Scan for the cell matching the given text and deliver its (x, y) coordinate at center. 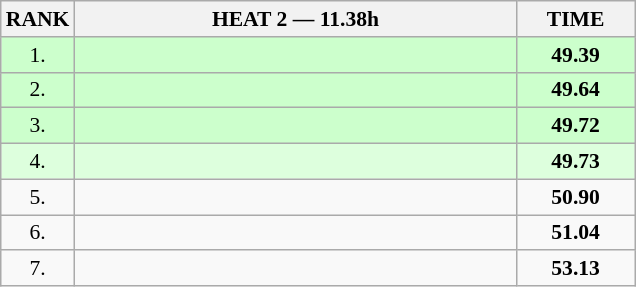
49.64 (576, 90)
3. (38, 126)
51.04 (576, 233)
49.73 (576, 162)
6. (38, 233)
49.39 (576, 55)
TIME (576, 19)
7. (38, 269)
50.90 (576, 197)
HEAT 2 — 11.38h (295, 19)
53.13 (576, 269)
49.72 (576, 126)
1. (38, 55)
2. (38, 90)
RANK (38, 19)
4. (38, 162)
5. (38, 197)
